Detect which cell encompasses the target text, then output its [x, y] center coordinate. 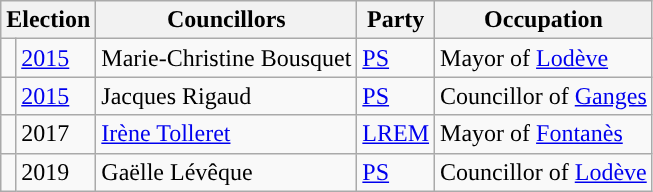
Marie-Christine Bousquet [226, 58]
2019 [56, 172]
Irène Tolleret [226, 134]
Gaëlle Lévêque [226, 172]
Councillor of Lodève [544, 172]
Mayor of Fontanès [544, 134]
Party [396, 20]
Election [48, 20]
Jacques Rigaud [226, 96]
Occupation [544, 20]
2017 [56, 134]
Councillors [226, 20]
Councillor of Ganges [544, 96]
Mayor of Lodève [544, 58]
LREM [396, 134]
